Return [x, y] of the center of cell containing provided text 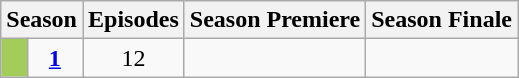
Season Premiere [274, 20]
Season Finale [442, 20]
12 [133, 58]
Episodes [133, 20]
Season [42, 20]
1 [54, 58]
